Pinpoint the cell where the given text exists, returning its [x, y] midpoint coordinate. 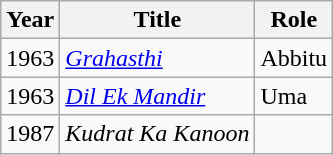
Abbitu [294, 58]
Title [158, 20]
Grahasthi [158, 58]
Uma [294, 96]
Kudrat Ka Kanoon [158, 134]
1987 [30, 134]
Year [30, 20]
Dil Ek Mandir [158, 96]
Role [294, 20]
